Determine the [X, Y] coordinate at the center of the cell enclosing the given text.  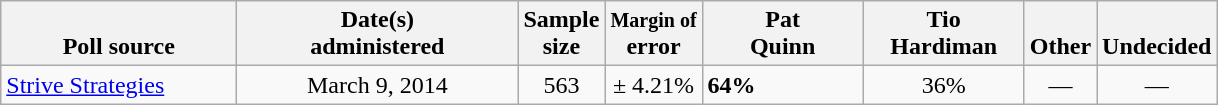
Date(s)administered [378, 34]
Poll source [119, 34]
64% [782, 85]
± 4.21% [654, 85]
March 9, 2014 [378, 85]
Strive Strategies [119, 85]
Samplesize [562, 34]
563 [562, 85]
36% [944, 85]
Undecided [1157, 34]
Other [1060, 34]
PatQuinn [782, 34]
Margin oferror [654, 34]
TioHardiman [944, 34]
